Capture the cell that displays the provided text and extract its (X, Y) central coordinate. 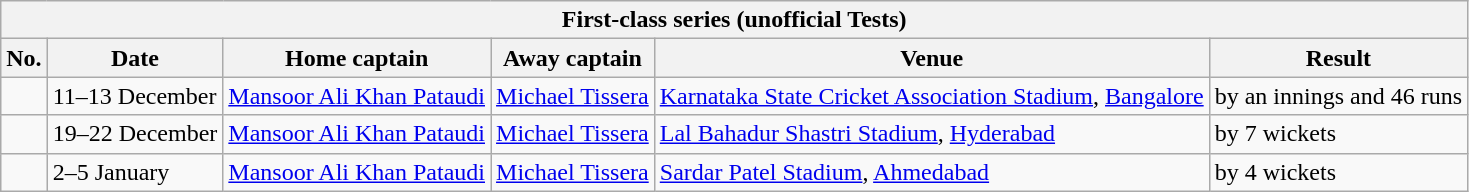
Venue (932, 58)
Away captain (573, 58)
by 4 wickets (1338, 172)
First-class series (unofficial Tests) (734, 20)
2–5 January (135, 172)
Date (135, 58)
19–22 December (135, 134)
11–13 December (135, 96)
Karnataka State Cricket Association Stadium, Bangalore (932, 96)
Home captain (357, 58)
by an innings and 46 runs (1338, 96)
No. (24, 58)
Result (1338, 58)
Sardar Patel Stadium, Ahmedabad (932, 172)
by 7 wickets (1338, 134)
Lal Bahadur Shastri Stadium, Hyderabad (932, 134)
